Pinpoint the cell where the given text exists, returning its [X, Y] midpoint coordinate. 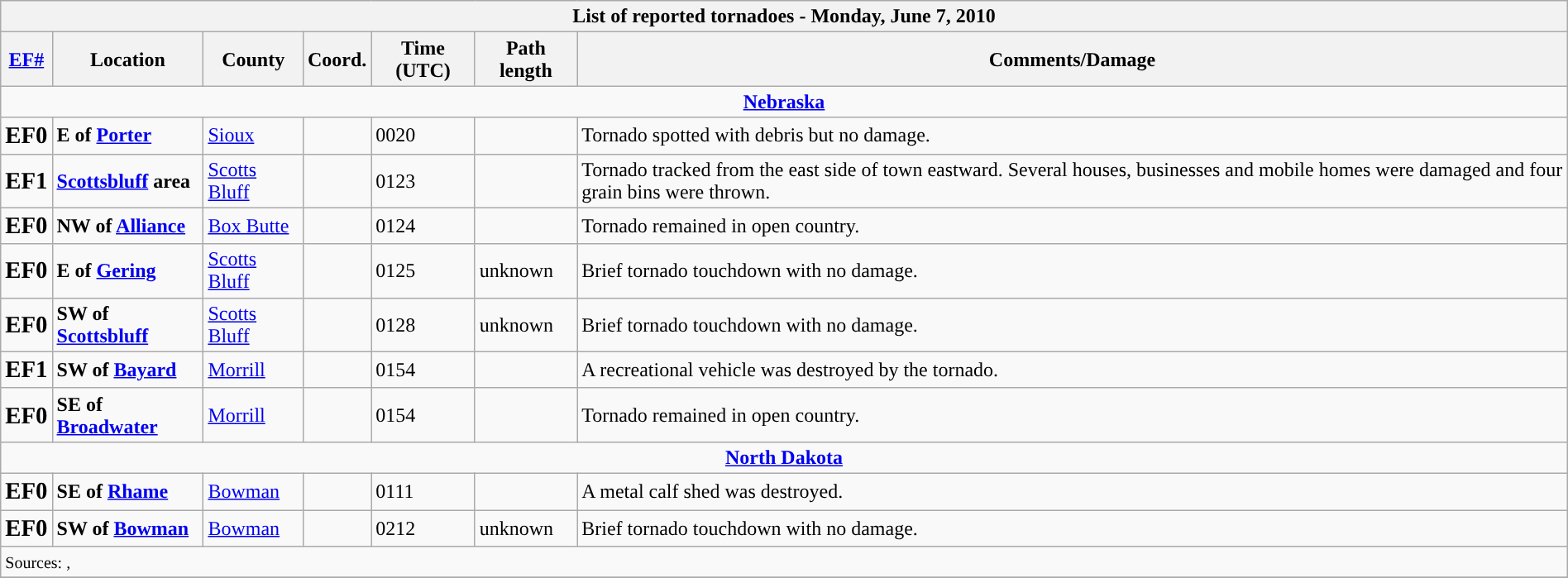
List of reported tornadoes - Monday, June 7, 2010 [784, 17]
Tornado tracked from the east side of town eastward. Several houses, businesses and mobile homes were damaged and four grain bins were thrown. [1073, 180]
SW of Bayard [127, 370]
0125 [423, 271]
0212 [423, 528]
Nebraska [784, 102]
A metal calf shed was destroyed. [1073, 491]
A recreational vehicle was destroyed by the tornado. [1073, 370]
SE of Rhame [127, 491]
SE of Broadwater [127, 415]
0020 [423, 136]
Box Butte [253, 226]
Comments/Damage [1073, 60]
0111 [423, 491]
SW of Bowman [127, 528]
North Dakota [784, 457]
Path length [526, 60]
Time (UTC) [423, 60]
0128 [423, 324]
Tornado spotted with debris but no damage. [1073, 136]
EF# [26, 60]
0124 [423, 226]
Sources: , [784, 562]
E of Gering [127, 271]
E of Porter [127, 136]
Scottsbluff area [127, 180]
SW of Scottsbluff [127, 324]
County [253, 60]
Coord. [337, 60]
Sioux [253, 136]
0123 [423, 180]
Location [127, 60]
NW of Alliance [127, 226]
